Locate the cell with the specified text and output its (x, y) center coordinate. 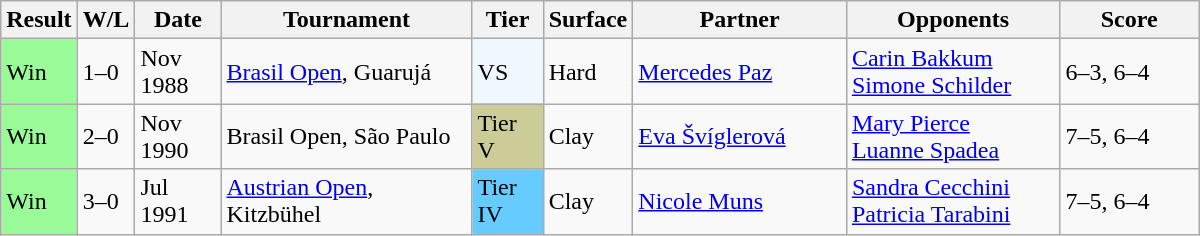
Nov 1990 (178, 136)
Partner (740, 20)
Result (39, 20)
Austrian Open, Kitzbühel (346, 202)
Surface (588, 20)
2–0 (106, 136)
Brasil Open, São Paulo (346, 136)
Mary Pierce Luanne Spadea (953, 136)
1–0 (106, 72)
Nov 1988 (178, 72)
Sandra Cecchini Patricia Tarabini (953, 202)
6–3, 6–4 (1130, 72)
Date (178, 20)
VS (508, 72)
Opponents (953, 20)
Nicole Muns (740, 202)
Mercedes Paz (740, 72)
Score (1130, 20)
Tier (508, 20)
Jul 1991 (178, 202)
Tournament (346, 20)
Carin Bakkum Simone Schilder (953, 72)
Hard (588, 72)
Tier IV (508, 202)
Eva Švíglerová (740, 136)
Tier V (508, 136)
Brasil Open, Guarujá (346, 72)
W/L (106, 20)
3–0 (106, 202)
